Output the (X, Y) coordinate of the center of the cell containing the given text.  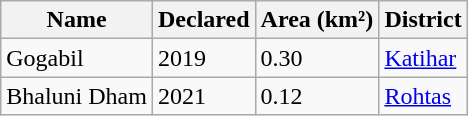
Name (77, 20)
Bhaluni Dham (77, 96)
0.30 (317, 58)
Gogabil (77, 58)
2021 (204, 96)
0.12 (317, 96)
Katihar (423, 58)
Area (km²) (317, 20)
2019 (204, 58)
District (423, 20)
Rohtas (423, 96)
Declared (204, 20)
